Return the (x, y) coordinate for the center point of the cell that contains the specified text.  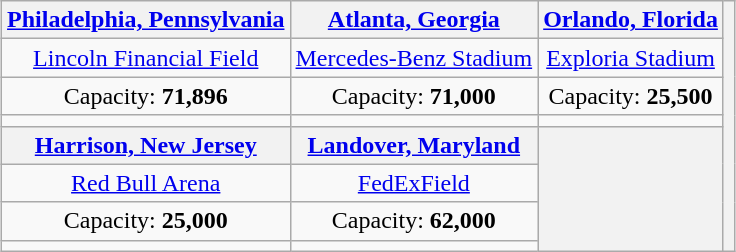
Capacity: 25,000 (146, 221)
Atlanta, Georgia (414, 20)
Capacity: 71,000 (414, 96)
Landover, Maryland (414, 145)
Lincoln Financial Field (146, 58)
Philadelphia, Pennsylvania (146, 20)
Capacity: 71,896 (146, 96)
Mercedes-Benz Stadium (414, 58)
Capacity: 25,500 (631, 96)
Exploria Stadium (631, 58)
Red Bull Arena (146, 183)
Orlando, Florida (631, 20)
Capacity: 62,000 (414, 221)
FedExField (414, 183)
Harrison, New Jersey (146, 145)
